For the text-containing cell, return its midpoint in (x, y) coordinate format. 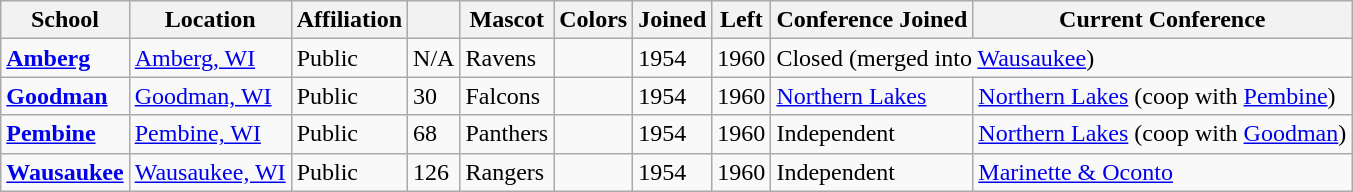
Wausaukee (65, 172)
Wausaukee, WI (210, 172)
Marinette & Oconto (1162, 172)
Left (742, 20)
Pembine, WI (210, 134)
Affiliation (349, 20)
Colors (594, 20)
Panthers (507, 134)
Northern Lakes (872, 96)
Rangers (507, 172)
Joined (672, 20)
30 (434, 96)
126 (434, 172)
Falcons (507, 96)
Amberg (65, 58)
Location (210, 20)
Goodman, WI (210, 96)
N/A (434, 58)
Closed (merged into Wausaukee) (1062, 58)
Ravens (507, 58)
Current Conference (1162, 20)
Pembine (65, 134)
Amberg, WI (210, 58)
68 (434, 134)
Goodman (65, 96)
School (65, 20)
Northern Lakes (coop with Pembine) (1162, 96)
Northern Lakes (coop with Goodman) (1162, 134)
Conference Joined (872, 20)
Mascot (507, 20)
